Return [X, Y] of the center of cell containing provided text 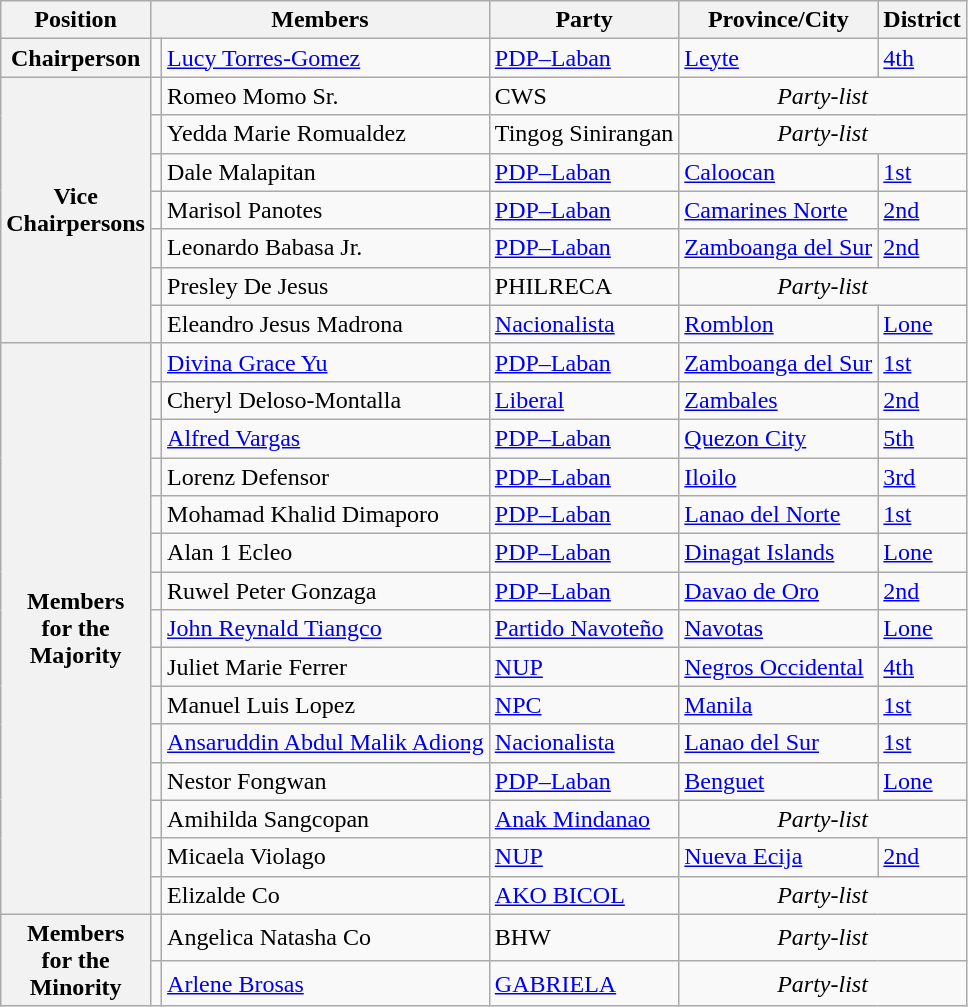
Presley De Jesus [326, 286]
Lanao del Norte [778, 515]
John Reynald Tiangco [326, 629]
Membersfor theMinority [76, 960]
Nueva Ecija [778, 857]
Ruwel Peter Gonzaga [326, 591]
BHW [584, 937]
Davao de Oro [778, 591]
Caloocan [778, 172]
Alan 1 Ecleo [326, 553]
Partido Navoteño [584, 629]
Liberal [584, 400]
Marisol Panotes [326, 210]
Arlene Brosas [326, 983]
Lorenz Defensor [326, 477]
Tingog Sinirangan [584, 134]
Manila [778, 705]
PHILRECA [584, 286]
NPC [584, 705]
Dale Malapitan [326, 172]
Iloilo [778, 477]
Cheryl Deloso-Montalla [326, 400]
Lanao del Sur [778, 743]
Amihilda Sangcopan [326, 819]
Eleandro Jesus Madrona [326, 324]
Leonardo Babasa Jr. [326, 248]
Micaela Violago [326, 857]
Ansaruddin Abdul Malik Adiong [326, 743]
5th [922, 438]
Elizalde Co [326, 895]
3rd [922, 477]
Membersfor theMajority [76, 628]
Quezon City [778, 438]
Lucy Torres-Gomez [326, 58]
GABRIELA [584, 983]
Negros Occidental [778, 667]
Position [76, 20]
Benguet [778, 781]
ViceChairpersons [76, 210]
Angelica Natasha Co [326, 937]
CWS [584, 96]
Nestor Fongwan [326, 781]
Dinagat Islands [778, 553]
Camarines Norte [778, 210]
Alfred Vargas [326, 438]
Juliet Marie Ferrer [326, 667]
District [922, 20]
Chairperson [76, 58]
Zambales [778, 400]
Mohamad Khalid Dimaporo [326, 515]
AKO BICOL [584, 895]
Divina Grace Yu [326, 362]
Anak Mindanao [584, 819]
Members [320, 20]
Yedda Marie Romualdez [326, 134]
Leyte [778, 58]
Party [584, 20]
Province/City [778, 20]
Romeo Momo Sr. [326, 96]
Navotas [778, 629]
Romblon [778, 324]
Manuel Luis Lopez [326, 705]
